Extract the [X, Y] coordinate from the center of the cell holding the provided text.  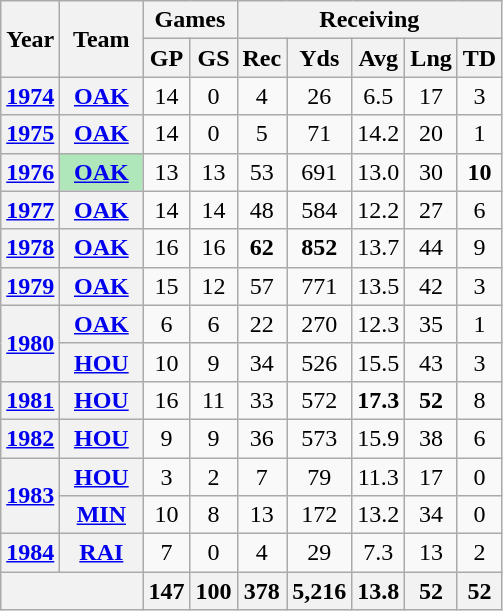
15 [166, 286]
852 [320, 248]
Lng [431, 58]
1978 [30, 248]
62 [262, 248]
13.7 [378, 248]
378 [262, 591]
13.8 [378, 591]
12.2 [378, 210]
1981 [30, 400]
1974 [30, 96]
100 [214, 591]
71 [320, 134]
Team [102, 39]
584 [320, 210]
57 [262, 286]
TD [479, 58]
Yds [320, 58]
RAI [102, 553]
GP [166, 58]
13.0 [378, 172]
26 [320, 96]
GS [214, 58]
1983 [30, 496]
7.3 [378, 553]
771 [320, 286]
36 [262, 438]
14.2 [378, 134]
53 [262, 172]
Avg [378, 58]
35 [431, 324]
1977 [30, 210]
29 [320, 553]
Year [30, 39]
43 [431, 362]
20 [431, 134]
12 [214, 286]
147 [166, 591]
6.5 [378, 96]
Receiving [370, 20]
573 [320, 438]
1975 [30, 134]
691 [320, 172]
Rec [262, 58]
11 [214, 400]
526 [320, 362]
1976 [30, 172]
1982 [30, 438]
15.5 [378, 362]
Games [190, 20]
1984 [30, 553]
172 [320, 515]
1979 [30, 286]
42 [431, 286]
MIN [102, 515]
79 [320, 477]
27 [431, 210]
12.3 [378, 324]
17.3 [378, 400]
572 [320, 400]
11.3 [378, 477]
15.9 [378, 438]
5 [262, 134]
44 [431, 248]
270 [320, 324]
13.2 [378, 515]
5,216 [320, 591]
13.5 [378, 286]
1980 [30, 343]
48 [262, 210]
33 [262, 400]
30 [431, 172]
38 [431, 438]
22 [262, 324]
